Capture the cell that displays the provided text and extract its [x, y] central coordinate. 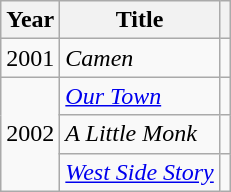
Camen [140, 58]
West Side Story [140, 172]
Our Town [140, 96]
2001 [30, 58]
A Little Monk [140, 134]
2002 [30, 134]
Year [30, 20]
Title [140, 20]
